Output the [X, Y] coordinate of the center of the cell containing the given text.  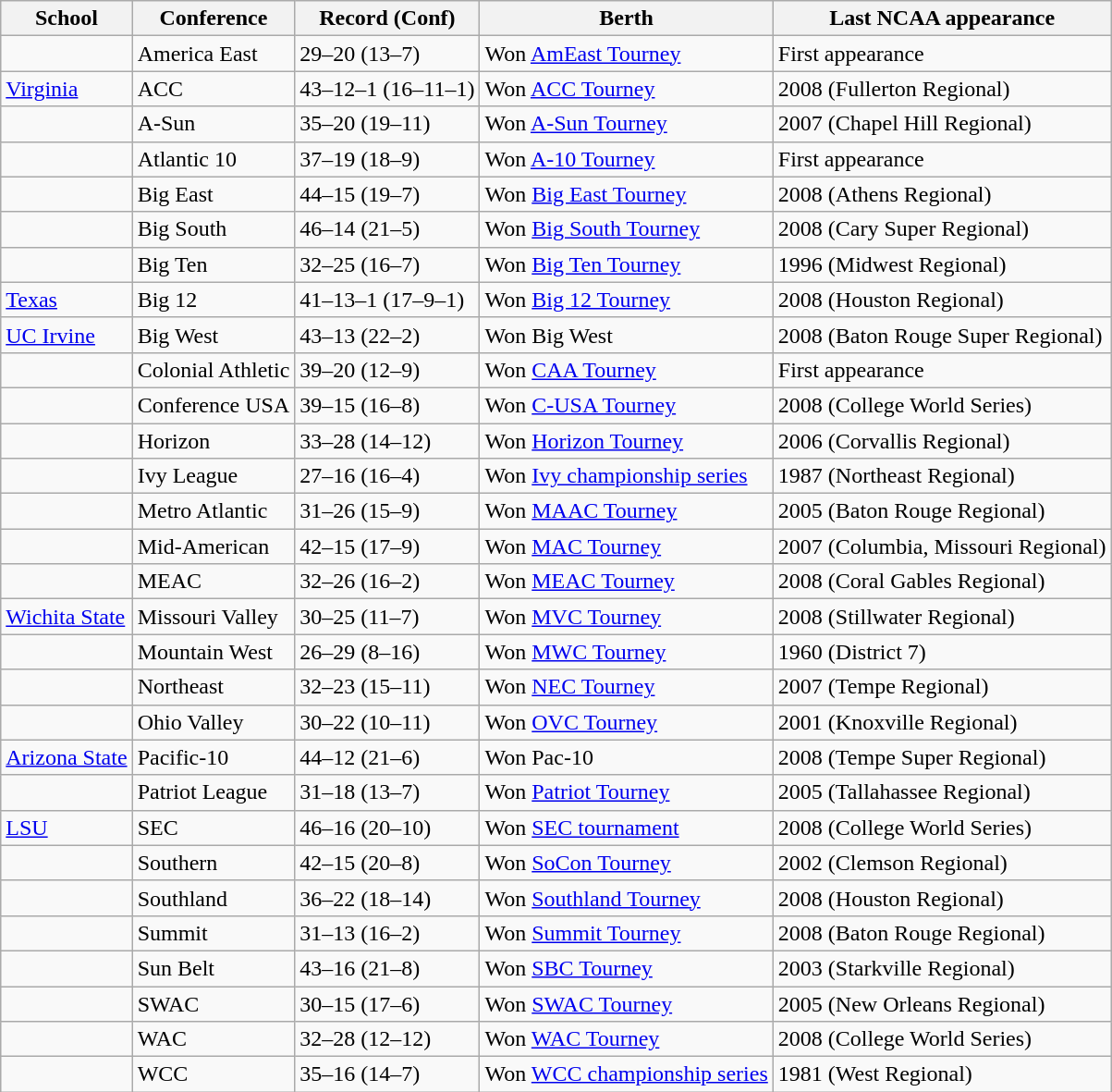
Won SoCon Tourney [627, 863]
2007 (Tempe Regional) [942, 687]
Won NEC Tourney [627, 687]
Patriot League [214, 792]
35–20 (19–11) [387, 124]
Mountain West [214, 652]
41–13–1 (17–9–1) [387, 300]
2006 (Corvallis Regional) [942, 441]
Big South [214, 229]
America East [214, 54]
Ohio Valley [214, 722]
Won MEAC Tourney [627, 582]
Won Pac-10 [627, 757]
32–23 (15–11) [387, 687]
Southland [214, 898]
Won Ivy championship series [627, 476]
43–12–1 (16–11–1) [387, 89]
43–13 (22–2) [387, 335]
32–26 (16–2) [387, 582]
Big West [214, 335]
Won MWC Tourney [627, 652]
Won SBC Tourney [627, 968]
Colonial Athletic [214, 370]
31–26 (15–9) [387, 511]
Sun Belt [214, 968]
Summit [214, 933]
Won Big Ten Tourney [627, 264]
Won MAC Tourney [627, 546]
2008 (Tempe Super Regional) [942, 757]
1987 (Northeast Regional) [942, 476]
32–25 (16–7) [387, 264]
42–15 (17–9) [387, 546]
32–28 (12–12) [387, 1039]
Mid-American [214, 546]
Won Summit Tourney [627, 933]
Won MAAC Tourney [627, 511]
31–18 (13–7) [387, 792]
UC Irvine [67, 335]
MEAC [214, 582]
Won Big South Tourney [627, 229]
30–15 (17–6) [387, 1003]
ACC [214, 89]
Berth [627, 18]
1981 (West Regional) [942, 1074]
Southern [214, 863]
31–13 (16–2) [387, 933]
2007 (Columbia, Missouri Regional) [942, 546]
Won Big 12 Tourney [627, 300]
Texas [67, 300]
Won MVC Tourney [627, 617]
30–25 (11–7) [387, 617]
44–15 (19–7) [387, 194]
30–22 (10–11) [387, 722]
Won Southland Tourney [627, 898]
Last NCAA appearance [942, 18]
44–12 (21–6) [387, 757]
46–16 (20–10) [387, 828]
Pacific-10 [214, 757]
Won Big East Tourney [627, 194]
Won Big West [627, 335]
Conference USA [214, 405]
Won WCC championship series [627, 1074]
2002 (Clemson Regional) [942, 863]
WAC [214, 1039]
37–19 (18–9) [387, 159]
Won OVC Tourney [627, 722]
Won WAC Tourney [627, 1039]
33–28 (14–12) [387, 441]
Northeast [214, 687]
WCC [214, 1074]
36–22 (18–14) [387, 898]
Won C-USA Tourney [627, 405]
Ivy League [214, 476]
2003 (Starkville Regional) [942, 968]
Big 12 [214, 300]
Horizon [214, 441]
Missouri Valley [214, 617]
1996 (Midwest Regional) [942, 264]
2008 (Baton Rouge Regional) [942, 933]
2008 (Athens Regional) [942, 194]
1960 (District 7) [942, 652]
A-Sun [214, 124]
29–20 (13–7) [387, 54]
2005 (Tallahassee Regional) [942, 792]
42–15 (20–8) [387, 863]
2005 (Baton Rouge Regional) [942, 511]
35–16 (14–7) [387, 1074]
Won A-10 Tourney [627, 159]
Won Horizon Tourney [627, 441]
Won A-Sun Tourney [627, 124]
46–14 (21–5) [387, 229]
Record (Conf) [387, 18]
Big East [214, 194]
Arizona State [67, 757]
Won Patriot Tourney [627, 792]
2007 (Chapel Hill Regional) [942, 124]
Won AmEast Tourney [627, 54]
School [67, 18]
Won SEC tournament [627, 828]
39–15 (16–8) [387, 405]
Metro Atlantic [214, 511]
Big Ten [214, 264]
2008 (Fullerton Regional) [942, 89]
SEC [214, 828]
43–16 (21–8) [387, 968]
Wichita State [67, 617]
Virginia [67, 89]
26–29 (8–16) [387, 652]
2008 (Baton Rouge Super Regional) [942, 335]
Won ACC Tourney [627, 89]
2008 (Cary Super Regional) [942, 229]
2001 (Knoxville Regional) [942, 722]
Atlantic 10 [214, 159]
SWAC [214, 1003]
Conference [214, 18]
27–16 (16–4) [387, 476]
Won CAA Tourney [627, 370]
2005 (New Orleans Regional) [942, 1003]
LSU [67, 828]
2008 (Stillwater Regional) [942, 617]
2008 (Coral Gables Regional) [942, 582]
Won SWAC Tourney [627, 1003]
39–20 (12–9) [387, 370]
